Find where the given text appears and provide that cell's center as [X, Y] coordinate. 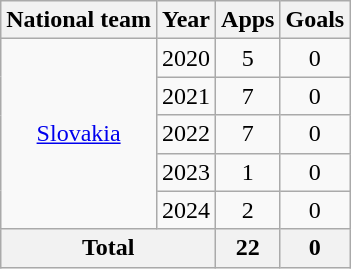
2023 [186, 172]
Apps [248, 20]
1 [248, 172]
2022 [186, 134]
Year [186, 20]
2020 [186, 58]
2 [248, 210]
Goals [315, 20]
Slovakia [79, 134]
5 [248, 58]
Total [108, 248]
22 [248, 248]
2021 [186, 96]
National team [79, 20]
2024 [186, 210]
